Determine the (X, Y) coordinate at the center of the cell enclosing the given text.  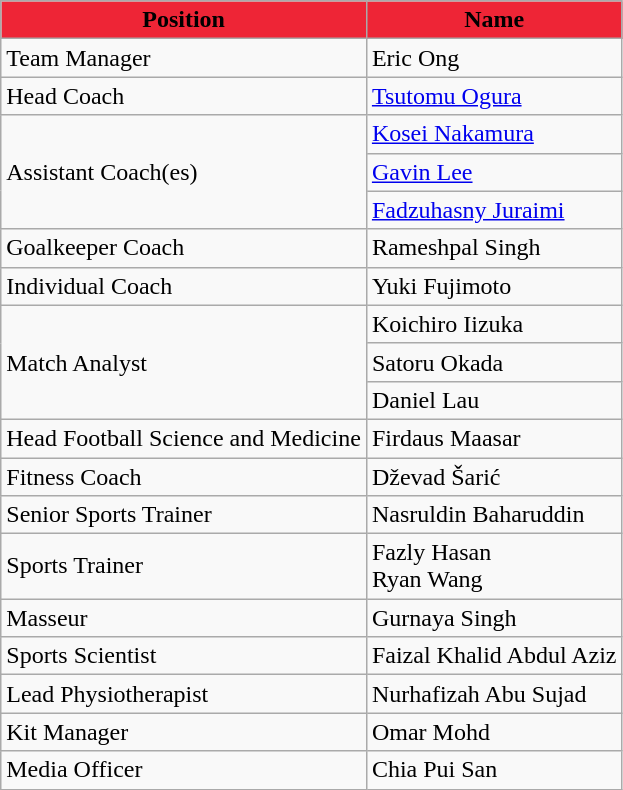
Position (184, 20)
Faizal Khalid Abdul Aziz (494, 656)
Gavin Lee (494, 172)
Fitness Coach (184, 477)
Nasruldin Baharuddin (494, 515)
Goalkeeper Coach (184, 248)
Dževad Šarić (494, 477)
Fazly Hasan Ryan Wang (494, 566)
Kit Manager (184, 732)
Individual Coach (184, 286)
Kosei Nakamura (494, 134)
Media Officer (184, 770)
Chia Pui San (494, 770)
Lead Physiotherapist (184, 694)
Sports Scientist (184, 656)
Senior Sports Trainer (184, 515)
Firdaus Maasar (494, 438)
Yuki Fujimoto (494, 286)
Masseur (184, 618)
Name (494, 20)
Gurnaya Singh (494, 618)
Rameshpal Singh (494, 248)
Koichiro Iizuka (494, 324)
Head Coach (184, 96)
Tsutomu Ogura (494, 96)
Satoru Okada (494, 362)
Sports Trainer (184, 566)
Daniel Lau (494, 400)
Omar Mohd (494, 732)
Head Football Science and Medicine (184, 438)
Match Analyst (184, 362)
Team Manager (184, 58)
Nurhafizah Abu Sujad (494, 694)
Fadzuhasny Juraimi (494, 210)
Eric Ong (494, 58)
Assistant Coach(es) (184, 172)
